Identify which cell holds the provided text, then report its (x, y) central coordinate. 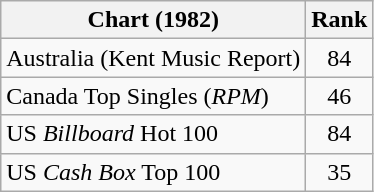
Canada Top Singles (RPM) (154, 96)
Chart (1982) (154, 20)
US Cash Box Top 100 (154, 172)
US Billboard Hot 100 (154, 134)
46 (340, 96)
Rank (340, 20)
Australia (Kent Music Report) (154, 58)
35 (340, 172)
